Detect which cell encompasses the target text, then output its [x, y] center coordinate. 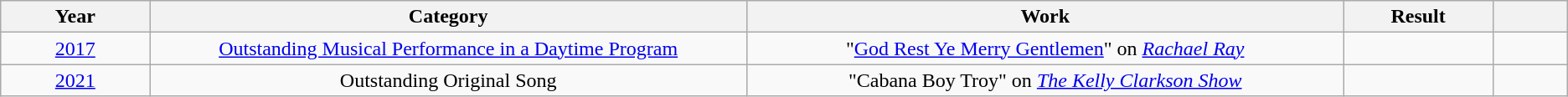
Result [1418, 17]
2021 [75, 80]
Category [449, 17]
"Cabana Boy Troy" on The Kelly Clarkson Show [1045, 80]
Outstanding Original Song [449, 80]
Year [75, 17]
Outstanding Musical Performance in a Daytime Program [449, 48]
"God Rest Ye Merry Gentlemen" on Rachael Ray [1045, 48]
2017 [75, 48]
Work [1045, 17]
